Determine the (X, Y) coordinate at the center of the cell enclosing the given text.  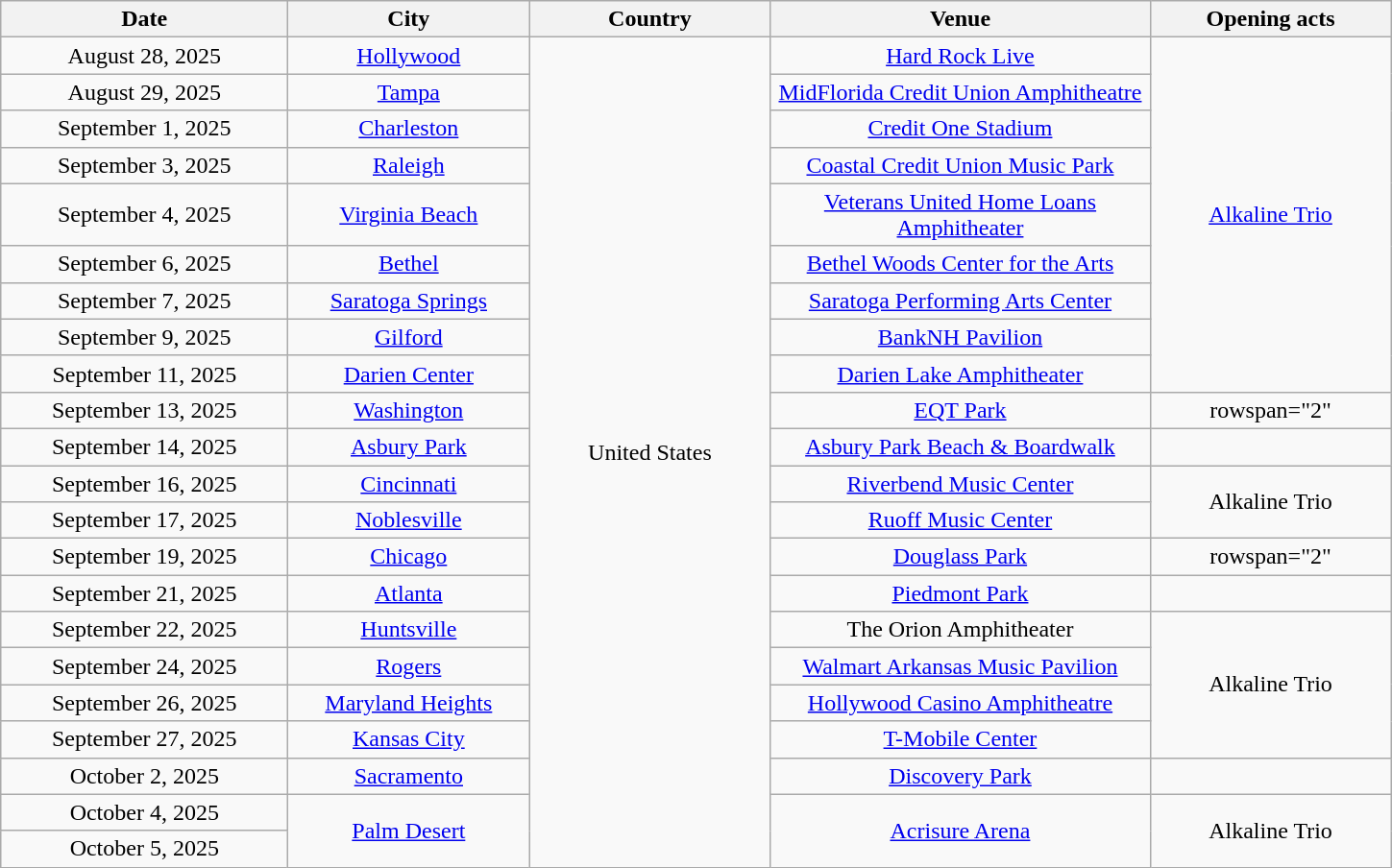
Sacramento (409, 776)
Charleston (409, 129)
Noblesville (409, 520)
Asbury Park (409, 446)
September 16, 2025 (144, 483)
Venue (961, 19)
August 29, 2025 (144, 92)
Acrisure Arena (961, 831)
Ruoff Music Center (961, 520)
Huntsville (409, 630)
The Orion Amphitheater (961, 630)
Rogers (409, 666)
Cincinnati (409, 483)
United States (649, 452)
Riverbend Music Center (961, 483)
September 13, 2025 (144, 410)
Chicago (409, 557)
Gilford (409, 337)
EQT Park (961, 410)
Hollywood (409, 56)
Country (649, 19)
Tampa (409, 92)
Opening acts (1270, 19)
September 4, 2025 (144, 215)
Darien Lake Amphitheater (961, 374)
Douglass Park (961, 557)
October 2, 2025 (144, 776)
Piedmont Park (961, 593)
Hard Rock Live (961, 56)
September 17, 2025 (144, 520)
Darien Center (409, 374)
Veterans United Home Loans Amphitheater (961, 215)
T-Mobile Center (961, 739)
Bethel Woods Center for the Arts (961, 264)
September 11, 2025 (144, 374)
September 21, 2025 (144, 593)
Atlanta (409, 593)
September 1, 2025 (144, 129)
City (409, 19)
September 6, 2025 (144, 264)
BankNH Pavilion (961, 337)
September 26, 2025 (144, 703)
September 24, 2025 (144, 666)
September 22, 2025 (144, 630)
September 19, 2025 (144, 557)
October 5, 2025 (144, 849)
Saratoga Springs (409, 301)
September 14, 2025 (144, 446)
Hollywood Casino Amphitheatre (961, 703)
Walmart Arkansas Music Pavilion (961, 666)
October 4, 2025 (144, 812)
Asbury Park Beach & Boardwalk (961, 446)
Credit One Stadium (961, 129)
Bethel (409, 264)
September 3, 2025 (144, 165)
Virginia Beach (409, 215)
MidFlorida Credit Union Amphitheatre (961, 92)
Saratoga Performing Arts Center (961, 301)
Palm Desert (409, 831)
September 27, 2025 (144, 739)
Washington (409, 410)
September 7, 2025 (144, 301)
Discovery Park (961, 776)
Date (144, 19)
August 28, 2025 (144, 56)
September 9, 2025 (144, 337)
Coastal Credit Union Music Park (961, 165)
Raleigh (409, 165)
Kansas City (409, 739)
Maryland Heights (409, 703)
